For the text-containing cell, return its midpoint in (x, y) coordinate format. 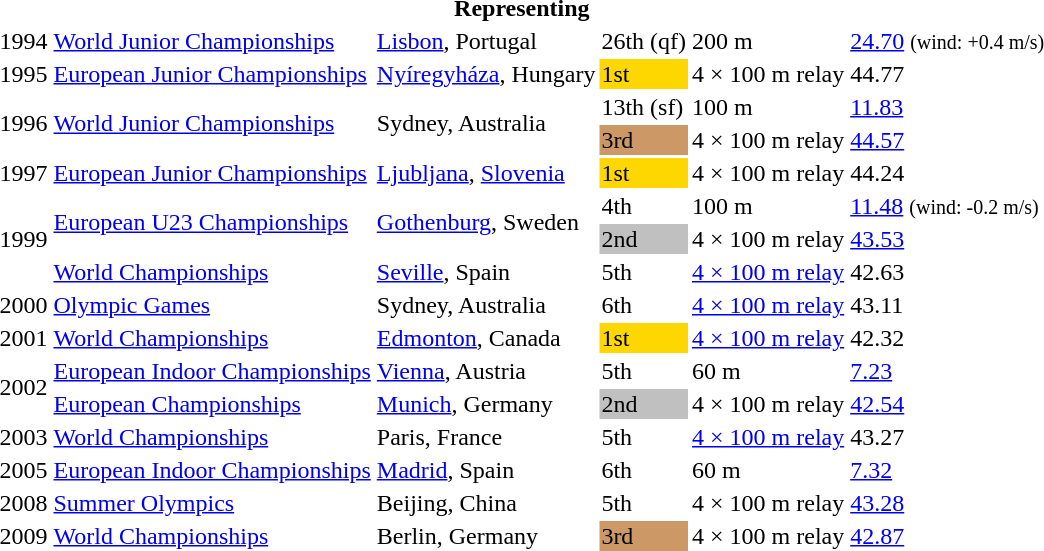
Lisbon, Portugal (486, 41)
European Championships (212, 404)
Beijing, China (486, 503)
Ljubljana, Slovenia (486, 173)
Berlin, Germany (486, 536)
26th (qf) (644, 41)
Gothenburg, Sweden (486, 222)
Seville, Spain (486, 272)
Olympic Games (212, 305)
Summer Olympics (212, 503)
Vienna, Austria (486, 371)
Nyíregyháza, Hungary (486, 74)
200 m (768, 41)
Paris, France (486, 437)
13th (sf) (644, 107)
Madrid, Spain (486, 470)
European U23 Championships (212, 222)
Edmonton, Canada (486, 338)
Munich, Germany (486, 404)
4th (644, 206)
